Detect which cell encompasses the target text, then output its (x, y) center coordinate. 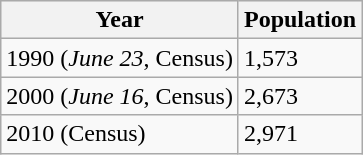
Population (300, 20)
2000 (June 16, Census) (120, 96)
1990 (June 23, Census) (120, 58)
Year (120, 20)
2,971 (300, 134)
2010 (Census) (120, 134)
1,573 (300, 58)
2,673 (300, 96)
